Scan for the cell matching the given text and deliver its (X, Y) coordinate at center. 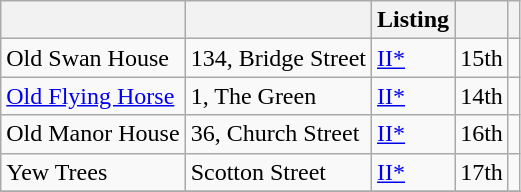
Yew Trees (93, 172)
Scotton Street (278, 172)
Listing (414, 20)
1, The Green (278, 96)
Old Swan House (93, 58)
17th (482, 172)
36, Church Street (278, 134)
15th (482, 58)
134, Bridge Street (278, 58)
14th (482, 96)
16th (482, 134)
Old Flying Horse (93, 96)
Old Manor House (93, 134)
